Search for the cell housing the specified text and yield its [x, y] center coordinate. 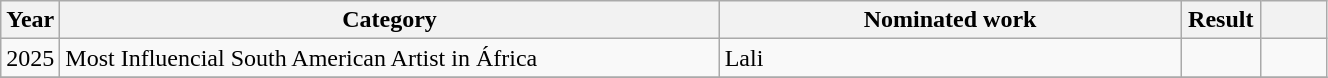
Nominated work [950, 20]
Category [390, 20]
Year [30, 20]
2025 [30, 58]
Most Influencial South American Artist in África [390, 58]
Lali [950, 58]
Result [1221, 20]
